Provide the (X, Y) coordinate of the cell's center where the given text is located.  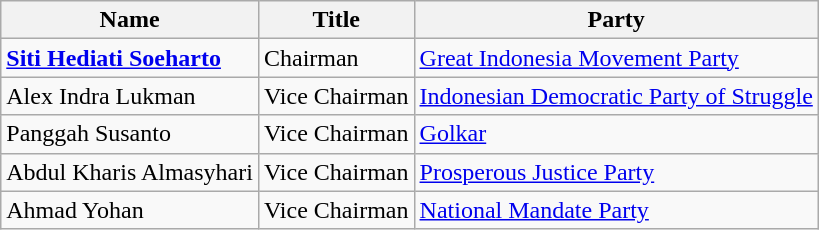
Great Indonesia Movement Party (616, 58)
Alex Indra Lukman (130, 96)
National Mandate Party (616, 210)
Golkar (616, 134)
Panggah Susanto (130, 134)
Title (336, 20)
Ahmad Yohan (130, 210)
Siti Hediati Soeharto (130, 58)
Name (130, 20)
Prosperous Justice Party (616, 172)
Chairman (336, 58)
Party (616, 20)
Abdul Kharis Almasyhari (130, 172)
Indonesian Democratic Party of Struggle (616, 96)
